Locate the cell with the specified text and output its [x, y] center coordinate. 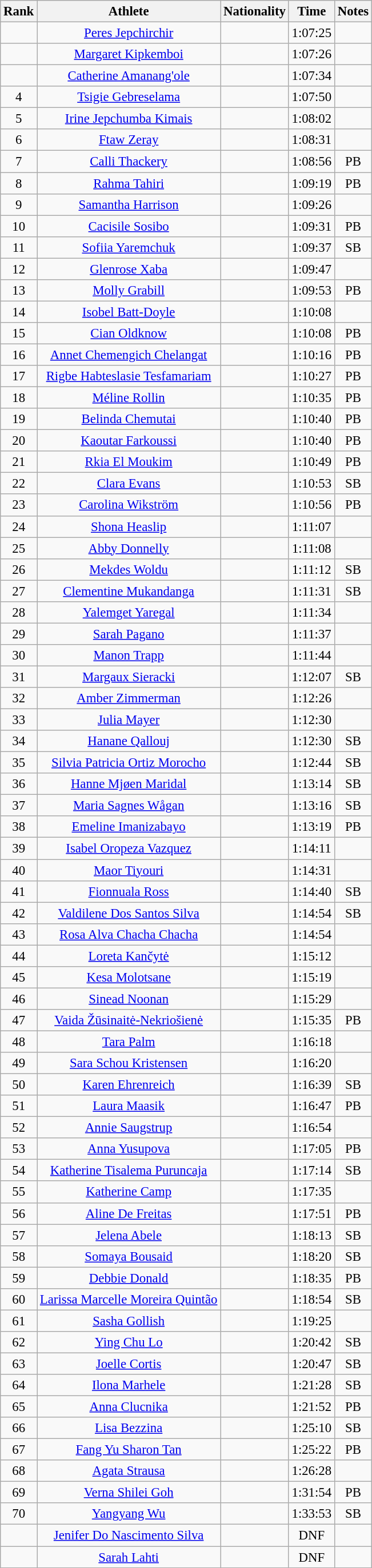
Katherine Camp [129, 1192]
45 [19, 978]
1:15:12 [311, 956]
Jenifer Do Nascimento Silva [129, 1535]
Mekdes Woldu [129, 569]
Sinead Noonan [129, 999]
1:09:47 [311, 269]
1:15:29 [311, 999]
24 [19, 526]
Margaux Sieracki [129, 677]
Rank [19, 11]
31 [19, 677]
Belinda Chemutai [129, 419]
4 [19, 97]
59 [19, 1278]
Kesa Molotsane [129, 978]
Maor Tiyouri [129, 870]
49 [19, 1063]
48 [19, 1042]
1:09:19 [311, 183]
Vaida Žūsinaitė-Nekriošienė [129, 1020]
1:16:18 [311, 1042]
47 [19, 1020]
Samantha Harrison [129, 204]
Annie Saugstrup [129, 1128]
26 [19, 569]
25 [19, 548]
Fionnuala Ross [129, 891]
1:25:10 [311, 1428]
1:18:20 [311, 1256]
27 [19, 591]
1:10:35 [311, 398]
Abby Donnelly [129, 548]
1:21:28 [311, 1385]
29 [19, 634]
1:14:11 [311, 849]
Emeline Imanizabayo [129, 827]
1:17:05 [311, 1149]
1:11:12 [311, 569]
70 [19, 1514]
Rahma Tahiri [129, 183]
1:12:44 [311, 763]
9 [19, 204]
1:26:28 [311, 1471]
1:09:53 [311, 291]
Molly Grabill [129, 291]
Rosa Alva Chacha Chacha [129, 934]
53 [19, 1149]
Isobel Batt-Doyle [129, 312]
1:25:22 [311, 1450]
5 [19, 119]
67 [19, 1450]
1:09:31 [311, 226]
43 [19, 934]
1:31:54 [311, 1493]
1:17:35 [311, 1192]
1:10:49 [311, 462]
28 [19, 613]
1:13:14 [311, 784]
Margaret Kipkemboi [129, 54]
Lisa Bezzina [129, 1428]
Isabel Oropeza Vazquez [129, 849]
Julia Mayer [129, 720]
7 [19, 162]
50 [19, 1085]
57 [19, 1235]
Sasha Gollish [129, 1321]
1:11:31 [311, 591]
Karen Ehrenreich [129, 1085]
20 [19, 441]
1:11:08 [311, 548]
1:08:02 [311, 119]
1:17:51 [311, 1213]
42 [19, 913]
34 [19, 741]
1:15:35 [311, 1020]
17 [19, 376]
1:15:19 [311, 978]
Katherine Tisalema Puruncaja [129, 1171]
19 [19, 419]
Loreta Kančytė [129, 956]
51 [19, 1106]
1:16:39 [311, 1085]
Cacisile Sosibo [129, 226]
38 [19, 827]
Fang Yu Sharon Tan [129, 1450]
22 [19, 484]
Clara Evans [129, 484]
1:18:54 [311, 1300]
1:07:50 [311, 97]
1:10:56 [311, 505]
23 [19, 505]
Ying Chu Lo [129, 1342]
63 [19, 1364]
Valdilene Dos Santos Silva [129, 913]
Tara Palm [129, 1042]
1:07:26 [311, 54]
60 [19, 1300]
1:11:37 [311, 634]
1:16:20 [311, 1063]
32 [19, 698]
61 [19, 1321]
15 [19, 333]
Joelle Cortis [129, 1364]
Yangyang Wu [129, 1514]
1:17:14 [311, 1171]
Sarah Lahti [129, 1557]
10 [19, 226]
Somaya Bousaid [129, 1256]
21 [19, 462]
Rigbe Habteslasie Tesfamariam [129, 376]
11 [19, 247]
56 [19, 1213]
37 [19, 806]
30 [19, 656]
1:07:34 [311, 76]
40 [19, 870]
54 [19, 1171]
Sofiia Yaremchuk [129, 247]
1:20:47 [311, 1364]
69 [19, 1493]
64 [19, 1385]
Sara Schou Kristensen [129, 1063]
36 [19, 784]
1:16:47 [311, 1106]
14 [19, 312]
Debbie Donald [129, 1278]
Hanane Qallouj [129, 741]
1:14:31 [311, 870]
62 [19, 1342]
1:11:34 [311, 613]
Laura Maasik [129, 1106]
1:14:40 [311, 891]
Cian Oldknow [129, 333]
46 [19, 999]
6 [19, 140]
1:13:16 [311, 806]
1:08:56 [311, 162]
Kaoutar Farkoussi [129, 441]
65 [19, 1407]
Ilona Marhele [129, 1385]
33 [19, 720]
1:33:53 [311, 1514]
1:11:44 [311, 656]
1:13:19 [311, 827]
1:18:35 [311, 1278]
16 [19, 355]
1:12:07 [311, 677]
Silvia Patricia Ortiz Morocho [129, 763]
39 [19, 849]
12 [19, 269]
1:19:25 [311, 1321]
Sarah Pagano [129, 634]
Anna Yusupova [129, 1149]
1:08:31 [311, 140]
1:18:13 [311, 1235]
Shona Heaslip [129, 526]
Catherine Amanang'ole [129, 76]
Aline De Freitas [129, 1213]
52 [19, 1128]
1:12:26 [311, 698]
Athlete [129, 11]
Jelena Abele [129, 1235]
Carolina Wikström [129, 505]
1:21:52 [311, 1407]
Peres Jepchirchir [129, 33]
Agata Strausa [129, 1471]
1:07:25 [311, 33]
Glenrose Xaba [129, 269]
Amber Zimmerman [129, 698]
68 [19, 1471]
Tsigie Gebreselama [129, 97]
55 [19, 1192]
Calli Thackery [129, 162]
1:10:16 [311, 355]
Annet Chemengich Chelangat [129, 355]
66 [19, 1428]
Hanne Mjøen Maridal [129, 784]
35 [19, 763]
Maria Sagnes Wågan [129, 806]
Rkia El Moukim [129, 462]
1:10:53 [311, 484]
Irine Jepchumba Kimais [129, 119]
8 [19, 183]
13 [19, 291]
Notes [353, 11]
44 [19, 956]
18 [19, 398]
1:20:42 [311, 1342]
1:10:27 [311, 376]
1:09:26 [311, 204]
Méline Rollin [129, 398]
Anna Clucnika [129, 1407]
Nationality [255, 11]
Time [311, 11]
Larissa Marcelle Moreira Quintão [129, 1300]
1:09:37 [311, 247]
58 [19, 1256]
Verna Shilei Goh [129, 1493]
Ftaw Zeray [129, 140]
Manon Trapp [129, 656]
1:16:54 [311, 1128]
Yalemget Yaregal [129, 613]
Clementine Mukandanga [129, 591]
1:11:07 [311, 526]
41 [19, 891]
